Return [x, y] of the center of cell containing provided text 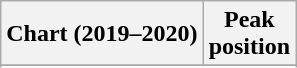
Chart (2019–2020) [102, 34]
Peakposition [249, 34]
